Capture the cell that displays the provided text and extract its (X, Y) central coordinate. 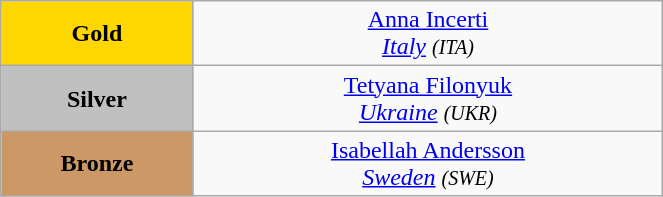
Tetyana FilonyukUkraine (UKR) (428, 98)
Isabellah AnderssonSweden (SWE) (428, 164)
Bronze (97, 164)
Silver (97, 98)
Gold (97, 34)
Anna IncertiItaly (ITA) (428, 34)
